Provide the [x, y] coordinate of the cell's center where the given text is located.  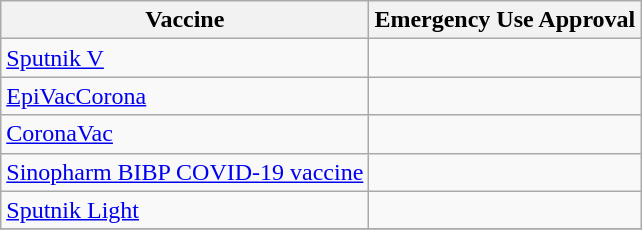
EpiVacCorona [185, 96]
Sputnik V [185, 58]
Sinopharm BIBP COVID-19 vaccine [185, 172]
Sputnik Light [185, 210]
Vaccine [185, 20]
Emergency Use Approval [505, 20]
CoronaVac [185, 134]
